Determine the (X, Y) coordinate at the center of the cell enclosing the given text.  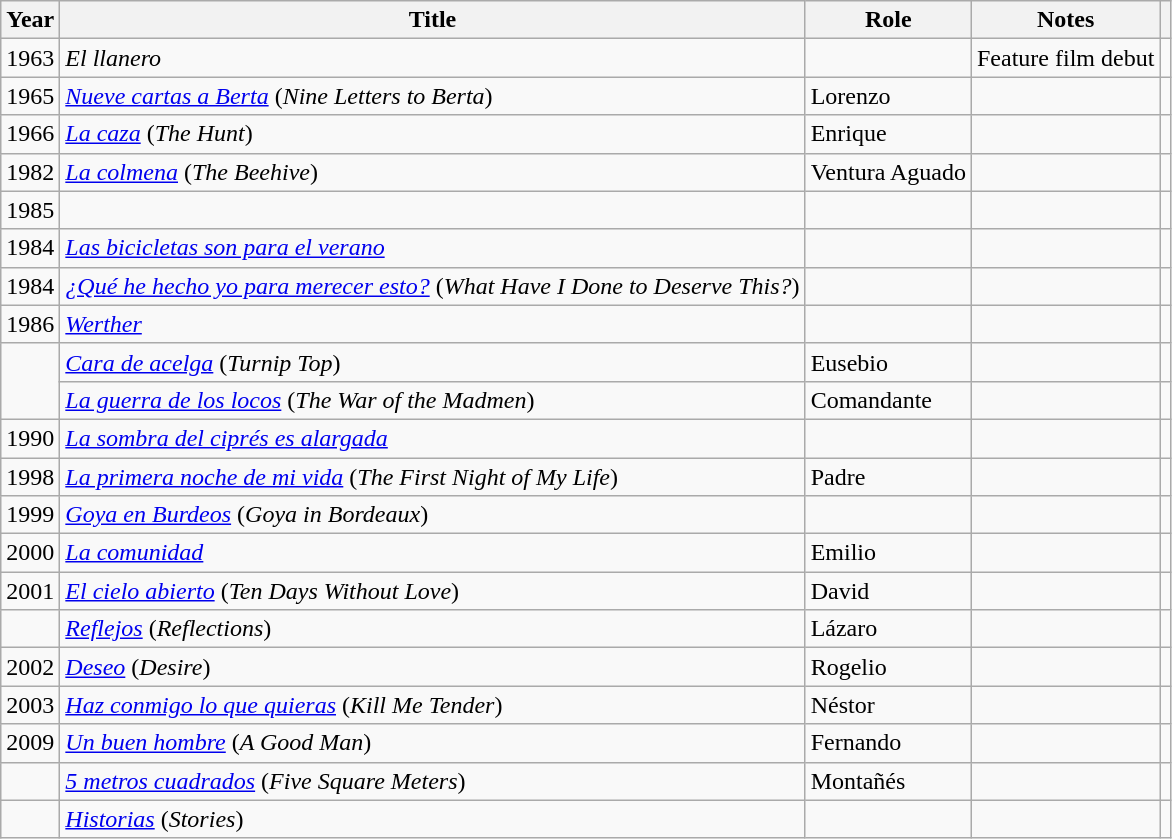
Montañés (888, 781)
David (888, 591)
La comunidad (432, 553)
Lázaro (888, 629)
2003 (30, 705)
Feature film debut (1065, 58)
1965 (30, 96)
La guerra de los locos (The War of the Madmen) (432, 400)
1998 (30, 477)
Ventura Aguado (888, 172)
La caza (The Hunt) (432, 134)
Enrique (888, 134)
La sombra del ciprés es alargada (432, 438)
Year (30, 20)
1986 (30, 324)
Néstor (888, 705)
Padre (888, 477)
Lorenzo (888, 96)
1963 (30, 58)
Reflejos (Reflections) (432, 629)
Werther (432, 324)
El llanero (432, 58)
2000 (30, 553)
Las bicicletas son para el verano (432, 248)
Un buen hombre (A Good Man) (432, 743)
El cielo abierto (Ten Days Without Love) (432, 591)
Nueve cartas a Berta (Nine Letters to Berta) (432, 96)
Comandante (888, 400)
Role (888, 20)
Deseo (Desire) (432, 667)
2009 (30, 743)
La primera noche de mi vida (The First Night of My Life) (432, 477)
Haz conmigo lo que quieras (Kill Me Tender) (432, 705)
1966 (30, 134)
Notes (1065, 20)
1990 (30, 438)
5 metros cuadrados (Five Square Meters) (432, 781)
1982 (30, 172)
Eusebio (888, 362)
1999 (30, 515)
1985 (30, 210)
Goya en Burdeos (Goya in Bordeaux) (432, 515)
Rogelio (888, 667)
¿Qué he hecho yo para merecer esto? (What Have I Done to Deserve This?) (432, 286)
2001 (30, 591)
Emilio (888, 553)
La colmena (The Beehive) (432, 172)
Historias (Stories) (432, 819)
2002 (30, 667)
Title (432, 20)
Fernando (888, 743)
Cara de acelga (Turnip Top) (432, 362)
